From the cell containing the given text, extract its center point as [X, Y] coordinate. 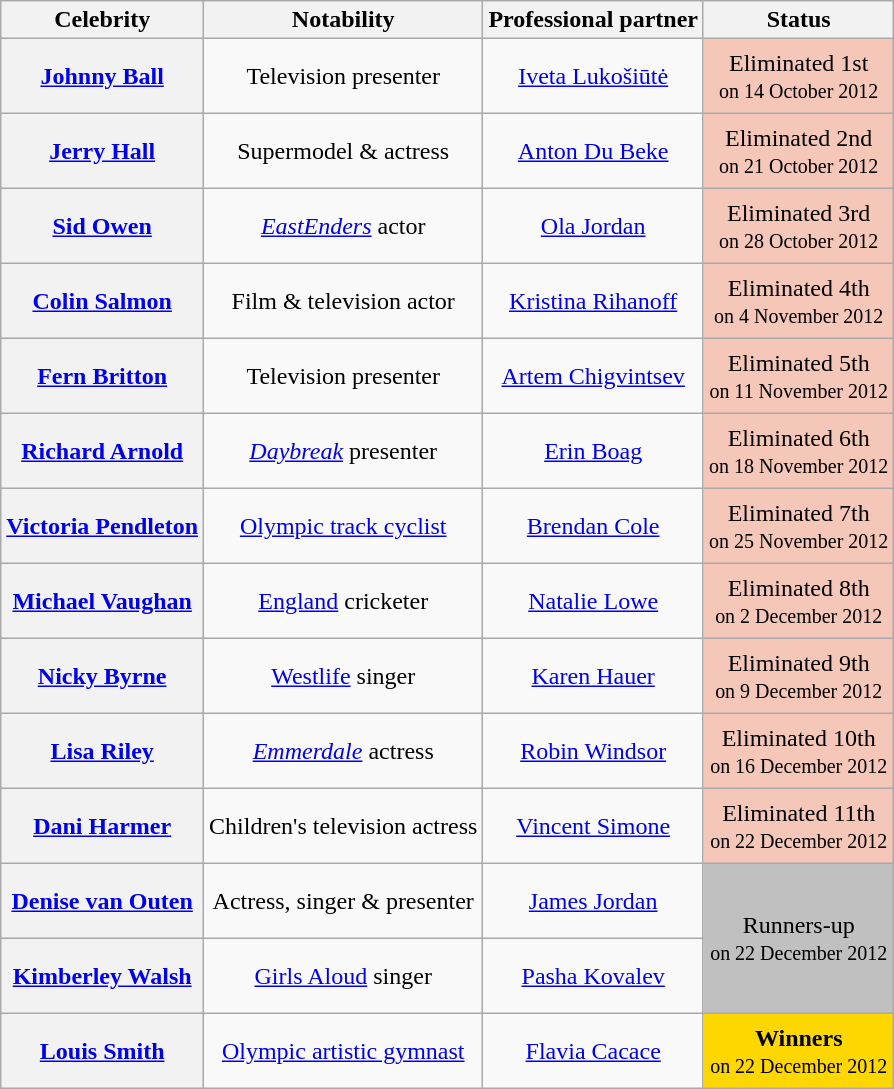
Celebrity [102, 20]
Eliminated 11thon 22 December 2012 [798, 826]
Richard Arnold [102, 452]
Eliminated 3rdon 28 October 2012 [798, 226]
Denise van Outen [102, 902]
Karen Hauer [594, 676]
Anton Du Beke [594, 152]
Olympic artistic gymnast [344, 1052]
Johnny Ball [102, 76]
Status [798, 20]
Iveta Lukošiūtė [594, 76]
James Jordan [594, 902]
Eliminated 7thon 25 November 2012 [798, 526]
Erin Boag [594, 452]
Brendan Cole [594, 526]
Pasha Kovalev [594, 976]
Sid Owen [102, 226]
Girls Aloud singer [344, 976]
Eliminated 4thon 4 November 2012 [798, 302]
Natalie Lowe [594, 602]
Lisa Riley [102, 752]
Westlife singer [344, 676]
Colin Salmon [102, 302]
Emmerdale actress [344, 752]
Ola Jordan [594, 226]
Nicky Byrne [102, 676]
Actress, singer & presenter [344, 902]
Runners-upon 22 December 2012 [798, 939]
England cricketer [344, 602]
Notability [344, 20]
Michael Vaughan [102, 602]
Eliminated 1ston 14 October 2012 [798, 76]
Artem Chigvintsev [594, 376]
Vincent Simone [594, 826]
Eliminated 9thon 9 December 2012 [798, 676]
Eliminated 8thon 2 December 2012 [798, 602]
Victoria Pendleton [102, 526]
Louis Smith [102, 1052]
Eliminated 6thon 18 November 2012 [798, 452]
Eliminated 2ndon 21 October 2012 [798, 152]
Fern Britton [102, 376]
Daybreak presenter [344, 452]
EastEnders actor [344, 226]
Robin Windsor [594, 752]
Kimberley Walsh [102, 976]
Professional partner [594, 20]
Eliminated 10thon 16 December 2012 [798, 752]
Dani Harmer [102, 826]
Winnerson 22 December 2012 [798, 1052]
Jerry Hall [102, 152]
Eliminated 5thon 11 November 2012 [798, 376]
Supermodel & actress [344, 152]
Film & television actor [344, 302]
Kristina Rihanoff [594, 302]
Children's television actress [344, 826]
Flavia Cacace [594, 1052]
Olympic track cyclist [344, 526]
